Extract the [X, Y] coordinate from the center of the cell holding the provided text.  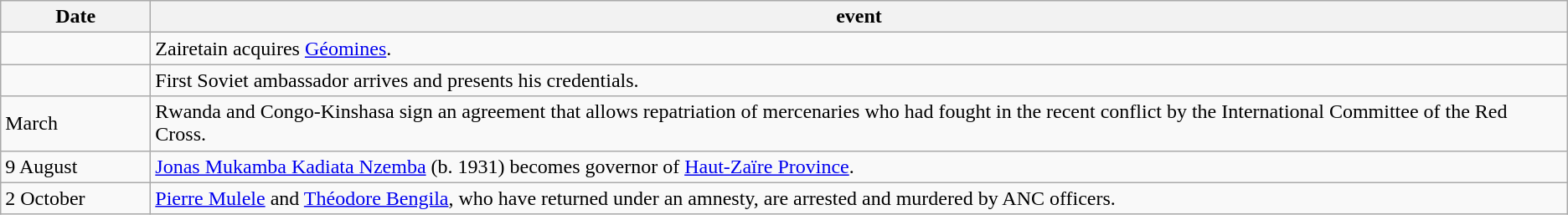
event [859, 17]
Jonas Mukamba Kadiata Nzemba (b. 1931) becomes governor of Haut-Zaïre Province. [859, 166]
2 October [75, 198]
Zairetain acquires Géomines. [859, 49]
March [75, 124]
Pierre Mulele and Théodore Bengila, who have returned under an amnesty, are arrested and murdered by ANC officers. [859, 198]
Date [75, 17]
First Soviet ambassador arrives and presents his credentials. [859, 80]
9 August [75, 166]
